For the text-containing cell, return its midpoint in [X, Y] coordinate format. 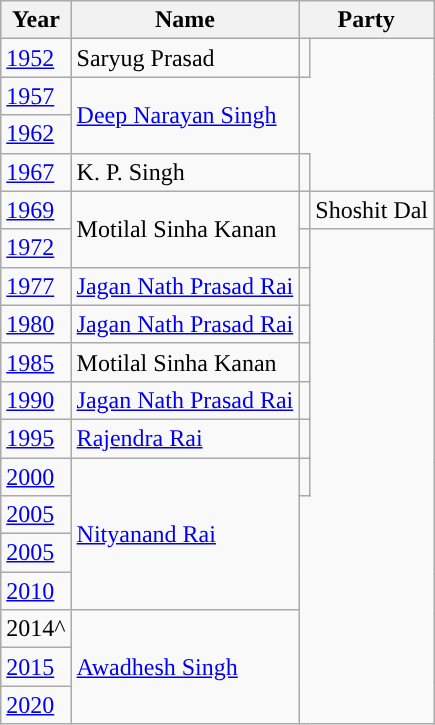
Rajendra Rai [185, 438]
Saryug Prasad [185, 58]
K. P. Singh [185, 172]
Awadhesh Singh [185, 667]
1967 [36, 172]
Party [366, 20]
1985 [36, 362]
1980 [36, 324]
2020 [36, 705]
2000 [36, 477]
1957 [36, 96]
1995 [36, 438]
1962 [36, 134]
1972 [36, 248]
Name [185, 20]
1977 [36, 286]
Shoshit Dal [372, 210]
2010 [36, 591]
Nityanand Rai [185, 534]
1952 [36, 58]
2014^ [36, 629]
1969 [36, 210]
Year [36, 20]
Deep Narayan Singh [185, 115]
2015 [36, 667]
1990 [36, 400]
